For the text-containing cell, return its midpoint in (x, y) coordinate format. 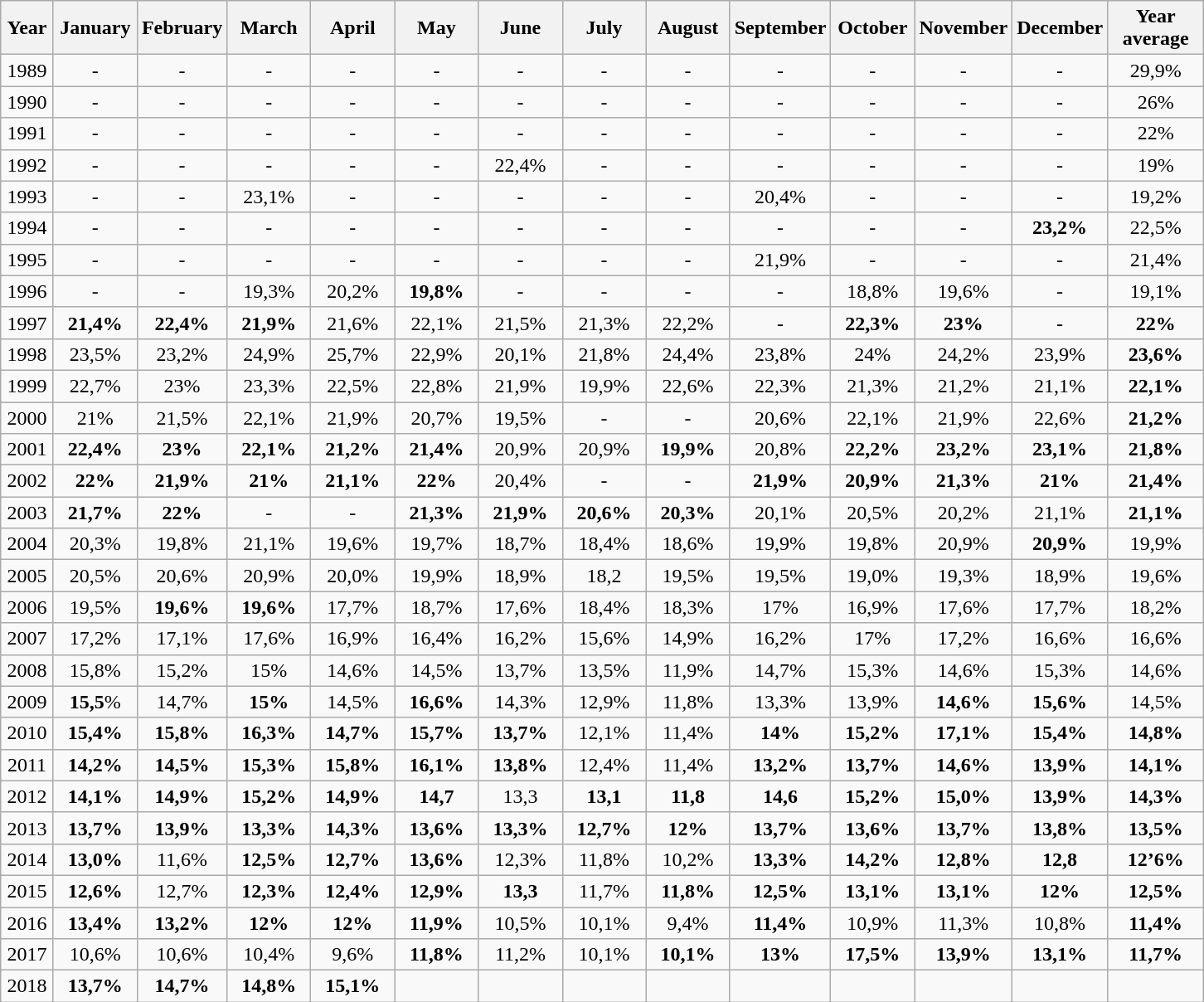
18,3% (688, 607)
13,4% (95, 923)
2014 (27, 859)
10,8% (1060, 923)
23,9% (1060, 354)
13,1 (604, 796)
1989 (27, 71)
14% (780, 733)
19,0% (872, 576)
22,8% (436, 386)
29,9% (1156, 71)
2002 (27, 481)
15,1% (353, 986)
1994 (27, 228)
1996 (27, 291)
24,4% (688, 354)
1993 (27, 197)
20,7% (436, 417)
16,1% (436, 765)
13% (780, 955)
18,8% (872, 291)
2000 (27, 417)
23,3% (269, 386)
October (872, 28)
January (95, 28)
2007 (27, 639)
2009 (27, 702)
23,5% (95, 354)
1990 (27, 102)
14,7 (436, 796)
19,1% (1156, 291)
2004 (27, 544)
18,2 (604, 576)
12,1% (604, 733)
9,6% (353, 955)
18,2% (1156, 607)
15,0% (964, 796)
2013 (27, 828)
11,2% (521, 955)
1995 (27, 260)
July (604, 28)
February (182, 28)
11,6% (182, 859)
12’6% (1156, 859)
2001 (27, 450)
10,5% (521, 923)
Year average (1156, 28)
Year (27, 28)
16,4% (436, 639)
2015 (27, 891)
17,5% (872, 955)
2003 (27, 513)
22,7% (95, 386)
2005 (27, 576)
15,7% (436, 733)
21,6% (353, 323)
10,9% (872, 923)
19,2% (1156, 197)
November (964, 28)
20,8% (780, 450)
May (436, 28)
23,8% (780, 354)
24% (872, 354)
December (1060, 28)
15,5% (95, 702)
1997 (27, 323)
26% (1156, 102)
2008 (27, 670)
March (269, 28)
1999 (27, 386)
22,9% (436, 354)
2011 (27, 765)
2010 (27, 733)
9,4% (688, 923)
2017 (27, 955)
2016 (27, 923)
12,6% (95, 891)
13,0% (95, 859)
14,6 (780, 796)
20,0% (353, 576)
23,6% (1156, 354)
2012 (27, 796)
19% (1156, 165)
16,3% (269, 733)
24,2% (964, 354)
August (688, 28)
12,8 (1060, 859)
11,3% (964, 923)
25,7% (353, 354)
18,6% (688, 544)
September (780, 28)
2006 (27, 607)
10,4% (269, 955)
12,8% (964, 859)
2018 (27, 986)
11,8 (688, 796)
1998 (27, 354)
1991 (27, 134)
21,7% (95, 513)
June (521, 28)
19,7% (436, 544)
24,9% (269, 354)
April (353, 28)
1992 (27, 165)
10,2% (688, 859)
